Find where the given text appears and provide that cell's center as (x, y) coordinate. 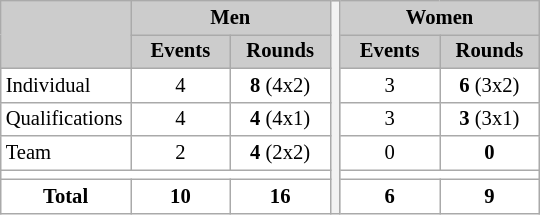
Women (440, 17)
Men (230, 17)
16 (280, 196)
Total (66, 196)
4 (4x1) (280, 119)
9 (490, 196)
2 (180, 153)
6 (3x2) (490, 85)
8 (4x2) (280, 85)
10 (180, 196)
Individual (66, 85)
4 (2x2) (280, 153)
3 (3x1) (490, 119)
6 (390, 196)
Qualifications (66, 119)
Team (66, 153)
